From the cell containing the given text, extract its center point as (x, y) coordinate. 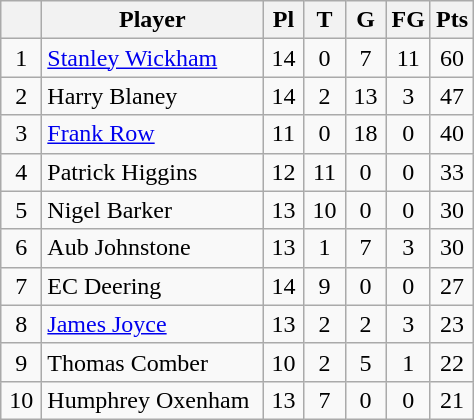
Nigel Barker (152, 210)
47 (452, 96)
40 (452, 134)
18 (366, 134)
Pl (284, 20)
FG (408, 20)
23 (452, 324)
Patrick Higgins (152, 172)
Thomas Comber (152, 362)
Stanley Wickham (152, 58)
Harry Blaney (152, 96)
6 (22, 248)
4 (22, 172)
60 (452, 58)
27 (452, 286)
Aub Johnstone (152, 248)
Frank Row (152, 134)
Player (152, 20)
12 (284, 172)
21 (452, 400)
33 (452, 172)
Pts (452, 20)
Humphrey Oxenham (152, 400)
G (366, 20)
T (324, 20)
22 (452, 362)
James Joyce (152, 324)
EC Deering (152, 286)
8 (22, 324)
